Detect which cell encompasses the target text, then output its [X, Y] center coordinate. 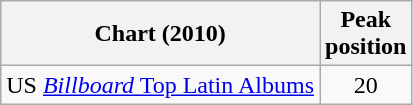
20 [366, 85]
Chart (2010) [160, 34]
Peakposition [366, 34]
US Billboard Top Latin Albums [160, 85]
